Locate the cell with the specified text and output its [X, Y] center coordinate. 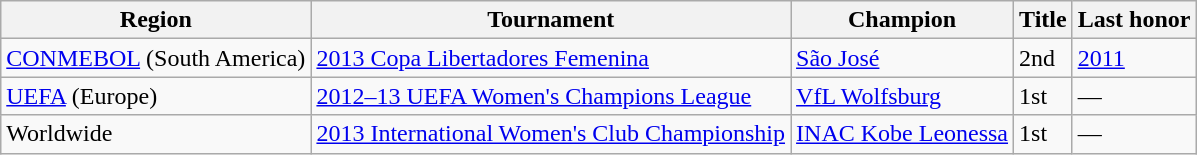
2013 International Women's Club Championship [551, 134]
2011 [1134, 58]
Tournament [551, 20]
2012–13 UEFA Women's Champions League [551, 96]
VfL Wolfsburg [902, 96]
Champion [902, 20]
INAC Kobe Leonessa [902, 134]
Region [156, 20]
2013 Copa Libertadores Femenina [551, 58]
Worldwide [156, 134]
Title [1044, 20]
São José [902, 58]
CONMEBOL (South America) [156, 58]
Last honor [1134, 20]
2nd [1044, 58]
UEFA (Europe) [156, 96]
